Capture the cell that displays the provided text and extract its (X, Y) central coordinate. 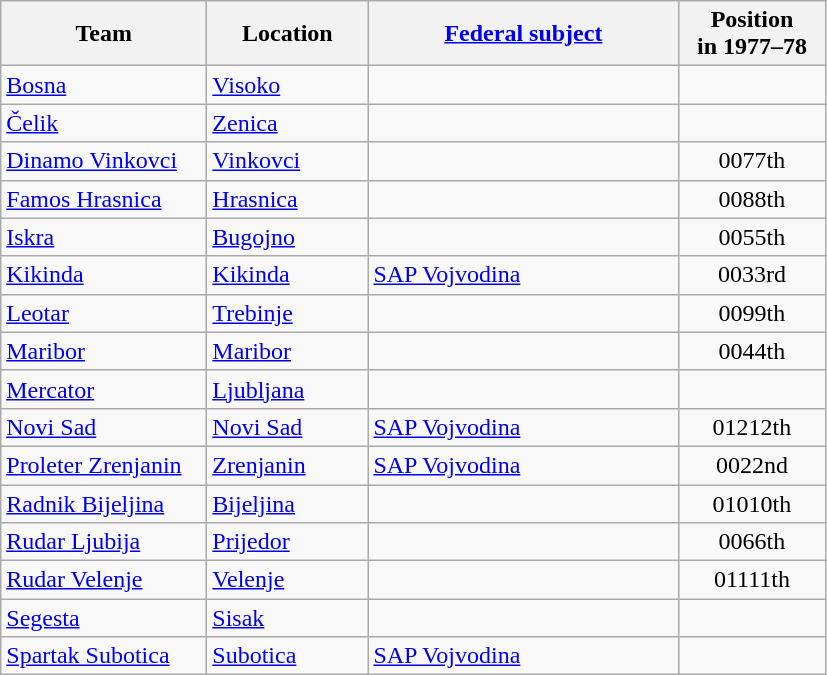
Radnik Bijeljina (104, 503)
0055th (752, 237)
Visoko (288, 85)
Hrasnica (288, 199)
Ljubljana (288, 389)
0044th (752, 351)
Zrenjanin (288, 465)
Subotica (288, 656)
Iskra (104, 237)
Famos Hrasnica (104, 199)
Vinkovci (288, 161)
Sisak (288, 618)
01010th (752, 503)
Federal subject (524, 34)
Dinamo Vinkovci (104, 161)
Mercator (104, 389)
01111th (752, 580)
0099th (752, 313)
Prijedor (288, 542)
Team (104, 34)
Bijeljina (288, 503)
0077th (752, 161)
Rudar Ljubija (104, 542)
Velenje (288, 580)
Segesta (104, 618)
Trebinje (288, 313)
Positionin 1977–78 (752, 34)
0033rd (752, 275)
Rudar Velenje (104, 580)
Proleter Zrenjanin (104, 465)
Čelik (104, 123)
Leotar (104, 313)
Bugojno (288, 237)
Zenica (288, 123)
Spartak Subotica (104, 656)
0066th (752, 542)
0088th (752, 199)
Bosna (104, 85)
0022nd (752, 465)
01212th (752, 427)
Location (288, 34)
